Extract the (x, y) coordinate from the center of the cell holding the provided text.  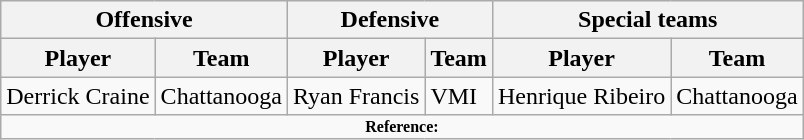
Offensive (144, 20)
Special teams (648, 20)
Henrique Ribeiro (581, 96)
VMI (459, 96)
Derrick Craine (78, 96)
Defensive (390, 20)
Ryan Francis (356, 96)
Reference: (402, 127)
